Detect which cell encompasses the target text, then output its [x, y] center coordinate. 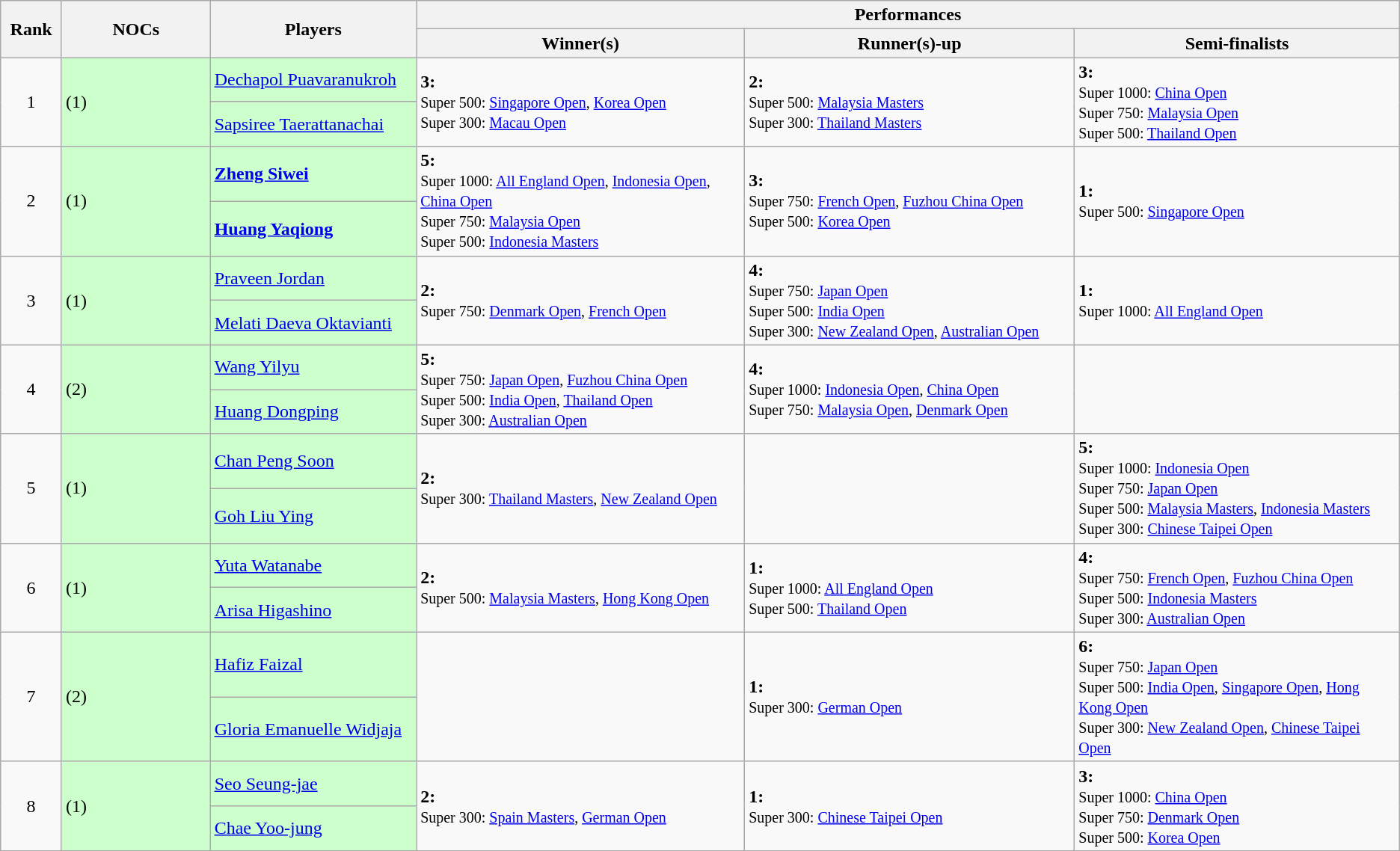
Chae Yoo-jung [313, 829]
3 [31, 301]
4:Super 750: Japan OpenSuper 500: India OpenSuper 300: New Zealand Open, Australian Open [909, 301]
3:Super 1000: China OpenSuper 750: Malaysia OpenSuper 500: Thailand Open [1237, 102]
8 [31, 806]
2:Super 500: Malaysia Masters, Hong Kong Open [580, 588]
3:Super 500: Singapore Open, Korea OpenSuper 300: Macau Open [580, 102]
NOCs [136, 29]
1 [31, 102]
Huang Dongping [313, 412]
Sapsiree Taerattanachai [313, 124]
Wang Yilyu [313, 367]
5 [31, 488]
Hafiz Faizal [313, 664]
Runner(s)-up [909, 43]
3:Super 1000: China OpenSuper 750: Denmark OpenSuper 500: Korea Open [1237, 806]
4 [31, 389]
2:Super 300: Thailand Masters, New Zealand Open [580, 488]
6:Super 750: Japan OpenSuper 500: India Open, Singapore Open, Hong Kong OpenSuper 300: New Zealand Open, Chinese Taipei Open [1237, 697]
Winner(s) [580, 43]
1:Super 300: Chinese Taipei Open [909, 806]
1:Super 300: German Open [909, 697]
Players [313, 29]
Seo Seung-jae [313, 784]
Melati Daeva Oktavianti [313, 323]
5:Super 1000: Indonesia OpenSuper 750: Japan OpenSuper 500: Malaysia Masters, Indonesia MastersSuper 300: Chinese Taipei Open [1237, 488]
Huang Yaqiong [313, 229]
1:Super 1000: All England OpenSuper 500: Thailand Open [909, 588]
2 [31, 201]
1:Super 500: Singapore Open [1237, 201]
Gloria Emanuelle Widjaja [313, 730]
2:Super 300: Spain Masters, German Open [580, 806]
1:Super 1000: All England Open [1237, 301]
Semi-finalists [1237, 43]
5:Super 750: Japan Open, Fuzhou China OpenSuper 500: India Open, Thailand OpenSuper 300: Australian Open [580, 389]
7 [31, 697]
5:Super 1000: All England Open, Indonesia Open, China OpenSuper 750: Malaysia OpenSuper 500: Indonesia Masters [580, 201]
Goh Liu Ying [313, 516]
2:Super 750: Denmark Open, French Open [580, 301]
Rank [31, 29]
Performances [908, 15]
Praveen Jordan [313, 278]
2:Super 500: Malaysia MastersSuper 300: Thailand Masters [909, 102]
Yuta Watanabe [313, 565]
6 [31, 588]
Chan Peng Soon [313, 461]
Arisa Higashino [313, 610]
Zheng Siwei [313, 173]
4:Super 1000: Indonesia Open, China OpenSuper 750: Malaysia Open, Denmark Open [909, 389]
Dechapol Puavaranukroh [313, 80]
3:Super 750: French Open, Fuzhou China OpenSuper 500: Korea Open [909, 201]
4:Super 750: French Open, Fuzhou China OpenSuper 500: Indonesia MastersSuper 300: Australian Open [1237, 588]
